For the text-containing cell, return its midpoint in [X, Y] coordinate format. 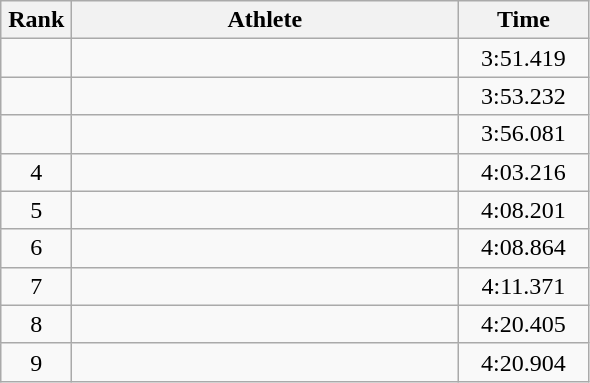
4:20.405 [524, 324]
4:03.216 [524, 172]
9 [36, 362]
4:08.864 [524, 248]
3:51.419 [524, 58]
7 [36, 286]
Athlete [265, 20]
4:11.371 [524, 286]
Rank [36, 20]
5 [36, 210]
Time [524, 20]
4 [36, 172]
3:56.081 [524, 134]
4:08.201 [524, 210]
3:53.232 [524, 96]
6 [36, 248]
8 [36, 324]
4:20.904 [524, 362]
